Return the (x, y) coordinate for the center point of the cell that contains the specified text.  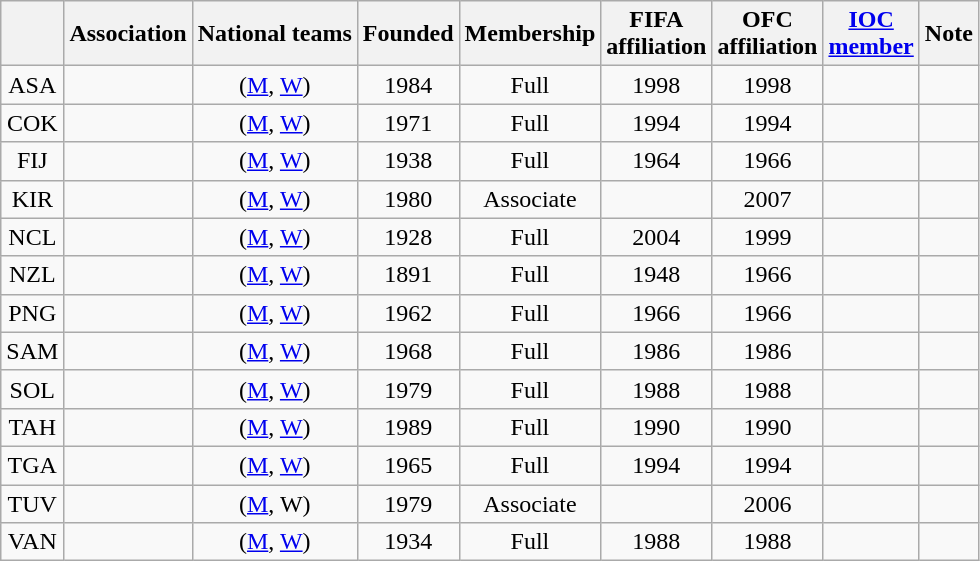
1964 (656, 161)
ASA (32, 85)
TUV (32, 503)
TGA (32, 465)
VAN (32, 542)
OFC affiliation (768, 34)
National teams (274, 34)
NZL (32, 275)
SAM (32, 351)
PNG (32, 313)
COK (32, 123)
2006 (768, 503)
1971 (408, 123)
NCL (32, 237)
IOC member (871, 34)
1999 (768, 237)
1968 (408, 351)
1965 (408, 465)
1980 (408, 199)
1934 (408, 542)
1938 (408, 161)
1928 (408, 237)
1962 (408, 313)
2004 (656, 237)
FIJ (32, 161)
1989 (408, 427)
TAH (32, 427)
Membership (530, 34)
Association (128, 34)
Note (948, 34)
1948 (656, 275)
Founded (408, 34)
2007 (768, 199)
1891 (408, 275)
1984 (408, 85)
FIFA affiliation (656, 34)
SOL (32, 389)
KIR (32, 199)
